Provide the (X, Y) coordinate of the cell's center where the given text is located.  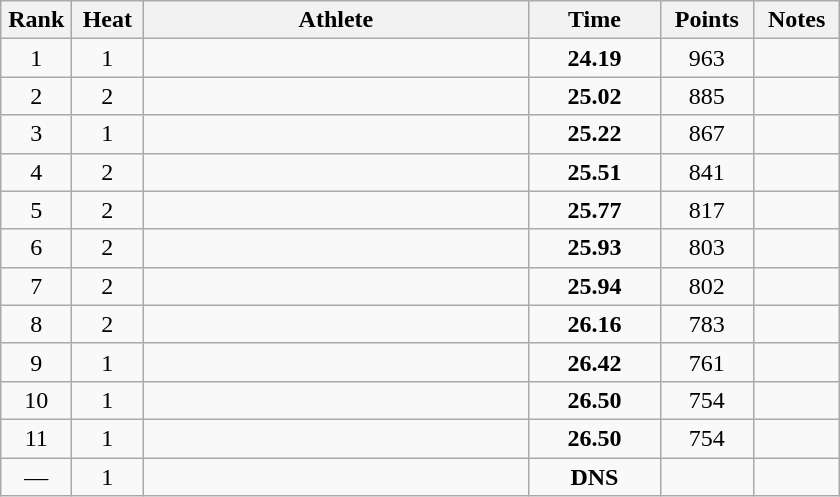
7 (36, 286)
817 (707, 210)
25.77 (594, 210)
26.42 (594, 362)
761 (707, 362)
25.22 (594, 134)
Notes (797, 20)
25.02 (594, 96)
Rank (36, 20)
24.19 (594, 58)
10 (36, 400)
Time (594, 20)
885 (707, 96)
DNS (594, 477)
3 (36, 134)
6 (36, 248)
5 (36, 210)
803 (707, 248)
802 (707, 286)
963 (707, 58)
Heat (108, 20)
25.94 (594, 286)
841 (707, 172)
Athlete (336, 20)
— (36, 477)
783 (707, 324)
11 (36, 438)
8 (36, 324)
867 (707, 134)
26.16 (594, 324)
4 (36, 172)
25.51 (594, 172)
9 (36, 362)
Points (707, 20)
25.93 (594, 248)
